Return the [x, y] coordinate for the center point of the cell that contains the specified text.  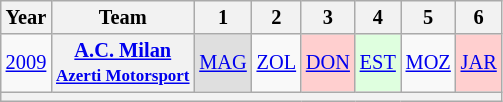
DON [328, 63]
A.C. MilanAzerti Motorsport [122, 63]
4 [378, 17]
MOZ [428, 63]
Year [26, 17]
1 [222, 17]
2009 [26, 63]
EST [378, 63]
ZOL [276, 63]
6 [479, 17]
2 [276, 17]
3 [328, 17]
5 [428, 17]
MAG [222, 63]
JAR [479, 63]
Team [122, 17]
